From the cell containing the given text, extract its center point as (X, Y) coordinate. 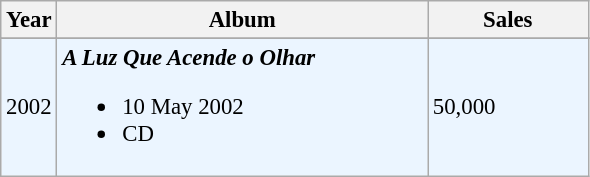
2002 (29, 108)
A Luz Que Acende o Olhar10 May 2002CD (242, 108)
50,000 (508, 108)
Year (29, 20)
Album (242, 20)
Sales (508, 20)
